Determine the (X, Y) coordinate at the center of the cell enclosing the given text.  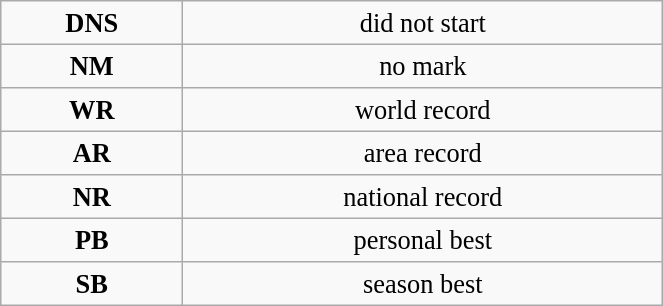
DNS (92, 22)
SB (92, 284)
world record (423, 109)
no mark (423, 66)
NM (92, 66)
PB (92, 240)
season best (423, 284)
AR (92, 153)
WR (92, 109)
personal best (423, 240)
national record (423, 197)
area record (423, 153)
did not start (423, 22)
NR (92, 197)
